Pinpoint the cell where the given text exists, returning its [x, y] midpoint coordinate. 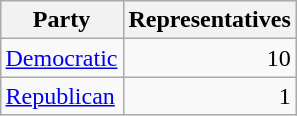
Democratic [62, 58]
Republican [62, 96]
Representatives [210, 20]
1 [210, 96]
10 [210, 58]
Party [62, 20]
